Determine the (X, Y) coordinate at the center of the cell enclosing the given text.  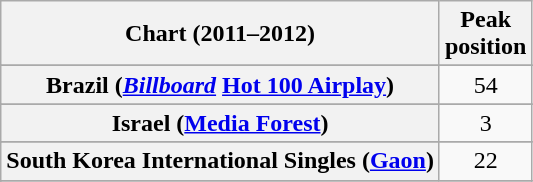
22 (485, 161)
3 (485, 123)
South Korea International Singles (Gaon) (220, 161)
Israel (Media Forest) (220, 123)
Chart (2011–2012) (220, 34)
54 (485, 85)
Peakposition (485, 34)
Brazil (Billboard Hot 100 Airplay) (220, 85)
